Identify which cell holds the provided text, then report its (x, y) central coordinate. 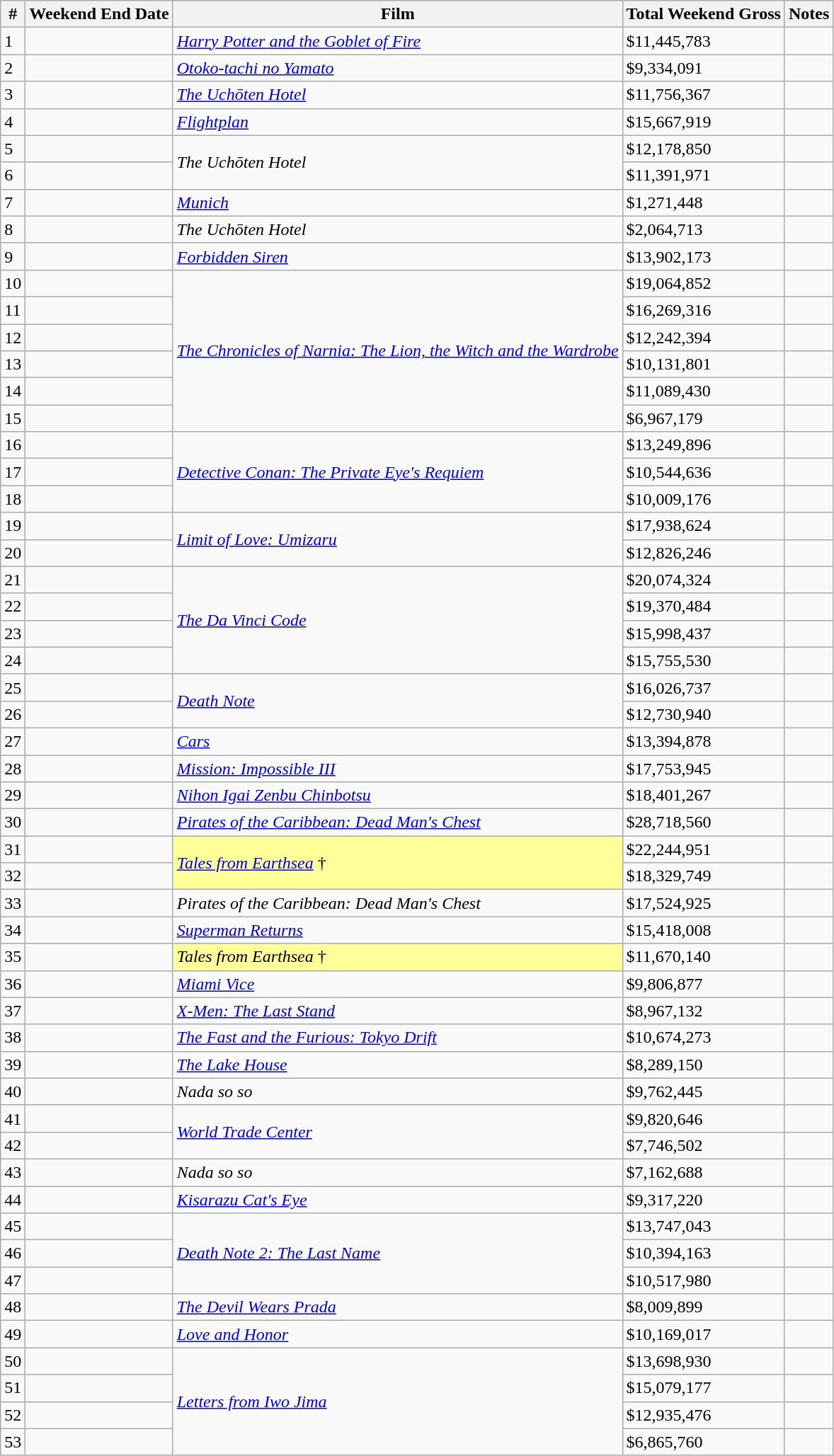
Nihon Igai Zenbu Chinbotsu (398, 796)
48 (13, 1307)
The Devil Wears Prada (398, 1307)
53 (13, 1442)
44 (13, 1200)
42 (13, 1145)
$13,698,930 (704, 1361)
$9,820,646 (704, 1118)
36 (13, 984)
The Lake House (398, 1065)
Otoko-tachi no Yamato (398, 68)
$6,865,760 (704, 1442)
$18,329,749 (704, 876)
$10,544,636 (704, 472)
3 (13, 95)
# (13, 14)
$12,730,940 (704, 714)
4 (13, 122)
$10,517,980 (704, 1280)
$13,394,878 (704, 741)
$6,967,179 (704, 418)
$13,249,896 (704, 445)
The Chronicles of Narnia: The Lion, the Witch and the Wardrobe (398, 350)
$15,667,919 (704, 122)
40 (13, 1091)
34 (13, 930)
$15,998,437 (704, 634)
27 (13, 741)
29 (13, 796)
9 (13, 256)
Kisarazu Cat's Eye (398, 1200)
$12,826,246 (704, 553)
Letters from Iwo Jima (398, 1401)
Harry Potter and the Goblet of Fire (398, 41)
$22,244,951 (704, 849)
14 (13, 391)
33 (13, 903)
$11,089,430 (704, 391)
$11,445,783 (704, 41)
Death Note (398, 701)
1 (13, 41)
Flightplan (398, 122)
Death Note 2: The Last Name (398, 1254)
Film (398, 14)
18 (13, 499)
$8,009,899 (704, 1307)
47 (13, 1280)
Limit of Love: Umizaru (398, 539)
45 (13, 1227)
$19,064,852 (704, 283)
52 (13, 1415)
Superman Returns (398, 930)
15 (13, 418)
$15,755,530 (704, 660)
$18,401,267 (704, 796)
X-Men: The Last Stand (398, 1011)
Miami Vice (398, 984)
50 (13, 1361)
25 (13, 687)
23 (13, 634)
35 (13, 957)
2 (13, 68)
$13,902,173 (704, 256)
$7,746,502 (704, 1145)
$7,162,688 (704, 1172)
$11,670,140 (704, 957)
24 (13, 660)
The Fast and the Furious: Tokyo Drift (398, 1038)
$9,806,877 (704, 984)
Munich (398, 202)
$10,131,801 (704, 365)
30 (13, 822)
38 (13, 1038)
$9,317,220 (704, 1200)
11 (13, 310)
$17,938,624 (704, 526)
5 (13, 149)
$11,391,971 (704, 176)
Mission: Impossible III (398, 768)
$15,418,008 (704, 930)
Forbidden Siren (398, 256)
37 (13, 1011)
$10,674,273 (704, 1038)
7 (13, 202)
$16,269,316 (704, 310)
43 (13, 1172)
$12,178,850 (704, 149)
$8,967,132 (704, 1011)
$12,935,476 (704, 1415)
$17,524,925 (704, 903)
10 (13, 283)
$10,394,163 (704, 1254)
49 (13, 1334)
Weekend End Date (99, 14)
16 (13, 445)
31 (13, 849)
$8,289,150 (704, 1065)
$28,718,560 (704, 822)
26 (13, 714)
41 (13, 1118)
The Da Vinci Code (398, 620)
13 (13, 365)
32 (13, 876)
12 (13, 338)
$1,271,448 (704, 202)
51 (13, 1388)
$12,242,394 (704, 338)
Detective Conan: The Private Eye's Requiem (398, 472)
Cars (398, 741)
$20,074,324 (704, 580)
$9,762,445 (704, 1091)
46 (13, 1254)
World Trade Center (398, 1132)
$16,026,737 (704, 687)
$17,753,945 (704, 768)
8 (13, 229)
Total Weekend Gross (704, 14)
6 (13, 176)
$10,169,017 (704, 1334)
$10,009,176 (704, 499)
Love and Honor (398, 1334)
17 (13, 472)
$19,370,484 (704, 607)
21 (13, 580)
22 (13, 607)
$13,747,043 (704, 1227)
$2,064,713 (704, 229)
28 (13, 768)
39 (13, 1065)
19 (13, 526)
$9,334,091 (704, 68)
$15,079,177 (704, 1388)
Notes (809, 14)
$11,756,367 (704, 95)
20 (13, 553)
